Determine the (X, Y) coordinate at the center of the cell enclosing the given text.  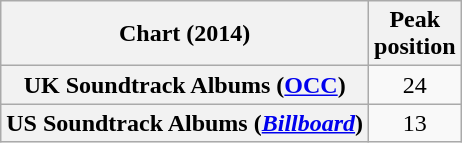
UK Soundtrack Albums (OCC) (185, 85)
24 (415, 85)
US Soundtrack Albums (Billboard) (185, 123)
13 (415, 123)
Peakposition (415, 34)
Chart (2014) (185, 34)
